Locate the cell with the specified text and output its (X, Y) center coordinate. 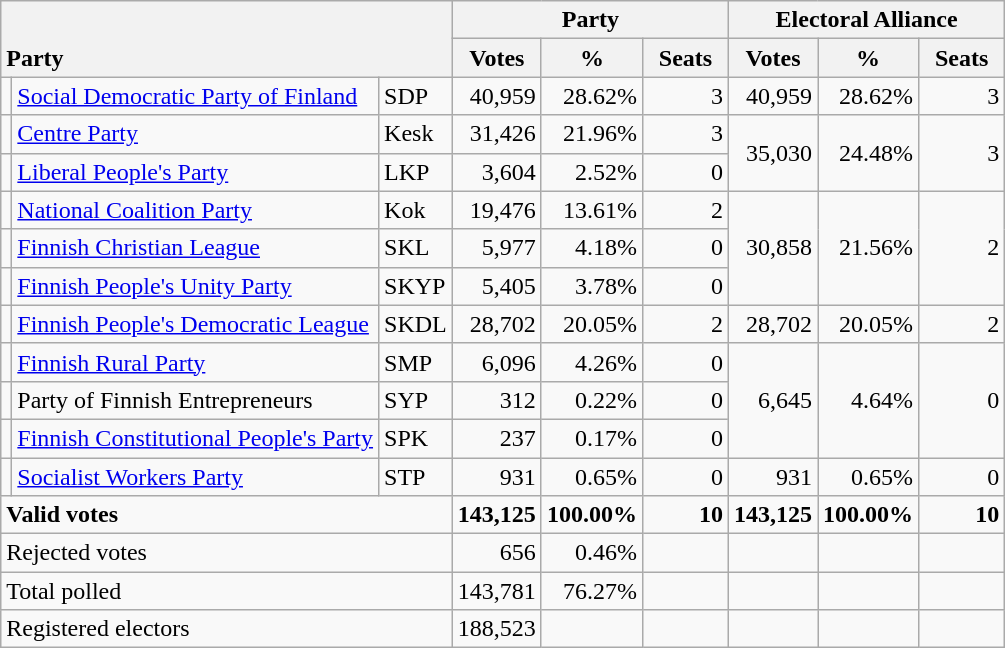
SYP (416, 400)
Valid votes (227, 515)
30,858 (772, 248)
Electoral Alliance (866, 20)
STP (416, 477)
LKP (416, 172)
Finnish Constitutional People's Party (196, 438)
21.56% (868, 248)
Liberal People's Party (196, 172)
0.46% (592, 553)
Kesk (416, 134)
Social Democratic Party of Finland (196, 96)
656 (496, 553)
SPK (416, 438)
312 (496, 400)
31,426 (496, 134)
Finnish Christian League (196, 248)
0.22% (592, 400)
76.27% (592, 591)
3,604 (496, 172)
35,030 (772, 153)
0.17% (592, 438)
4.64% (868, 400)
6,096 (496, 362)
SKYP (416, 286)
Finnish People's Democratic League (196, 324)
143,781 (496, 591)
19,476 (496, 210)
Centre Party (196, 134)
Socialist Workers Party (196, 477)
5,977 (496, 248)
SKDL (416, 324)
24.48% (868, 153)
Rejected votes (227, 553)
6,645 (772, 400)
4.18% (592, 248)
Finnish People's Unity Party (196, 286)
Total polled (227, 591)
188,523 (496, 629)
3.78% (592, 286)
Party of Finnish Entrepreneurs (196, 400)
Kok (416, 210)
SDP (416, 96)
2.52% (592, 172)
13.61% (592, 210)
4.26% (592, 362)
Finnish Rural Party (196, 362)
5,405 (496, 286)
237 (496, 438)
SMP (416, 362)
Registered electors (227, 629)
SKL (416, 248)
21.96% (592, 134)
National Coalition Party (196, 210)
